Capture the cell that displays the provided text and extract its (X, Y) central coordinate. 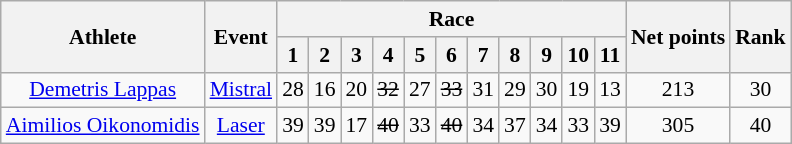
213 (678, 90)
29 (515, 90)
16 (325, 90)
31 (483, 90)
20 (356, 90)
Event (241, 36)
8 (515, 55)
37 (515, 126)
Net points (678, 36)
17 (356, 126)
28 (293, 90)
27 (420, 90)
3 (356, 55)
5 (420, 55)
13 (610, 90)
Mistral (241, 90)
10 (578, 55)
9 (547, 55)
Demetris Lappas (103, 90)
Athlete (103, 36)
305 (678, 126)
4 (388, 55)
6 (452, 55)
Race (452, 19)
7 (483, 55)
32 (388, 90)
19 (578, 90)
Laser (241, 126)
2 (325, 55)
Rank (760, 36)
11 (610, 55)
Aimilios Oikonomidis (103, 126)
1 (293, 55)
